Pinpoint the cell where the given text exists, returning its [x, y] midpoint coordinate. 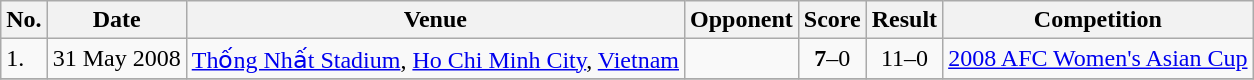
Result [904, 20]
Venue [435, 20]
1. [24, 59]
Score [832, 20]
Competition [1098, 20]
No. [24, 20]
Date [116, 20]
2008 AFC Women's Asian Cup [1098, 59]
11–0 [904, 59]
31 May 2008 [116, 59]
7–0 [832, 59]
Thống Nhất Stadium, Ho Chi Minh City, Vietnam [435, 59]
Opponent [742, 20]
